From the cell containing the given text, extract its center point as (x, y) coordinate. 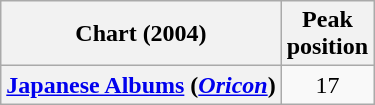
17 (327, 85)
Japanese Albums (Oricon) (141, 85)
Chart (2004) (141, 34)
Peakposition (327, 34)
